Identify which cell holds the provided text, then report its [x, y] central coordinate. 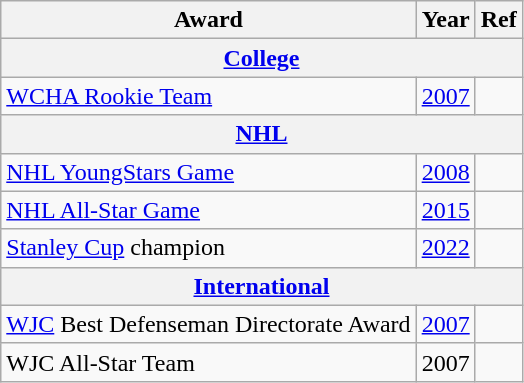
2015 [446, 210]
NHL All-Star Game [208, 210]
Ref [498, 20]
International [262, 286]
Year [446, 20]
NHL YoungStars Game [208, 172]
2008 [446, 172]
Stanley Cup champion [208, 248]
College [262, 58]
WJC All-Star Team [208, 362]
NHL [262, 134]
WCHA Rookie Team [208, 96]
Award [208, 20]
WJC Best Defenseman Directorate Award [208, 324]
2022 [446, 248]
